From the cell containing the given text, extract its center point as [X, Y] coordinate. 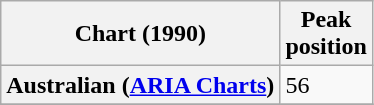
Chart (1990) [140, 34]
Peakposition [326, 34]
56 [326, 85]
Australian (ARIA Charts) [140, 85]
